Detect which cell encompasses the target text, then output its [X, Y] center coordinate. 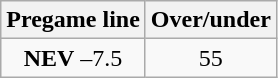
Over/under [210, 20]
Pregame line [74, 20]
NEV –7.5 [74, 58]
55 [210, 58]
